Scan for the cell matching the given text and deliver its [x, y] coordinate at center. 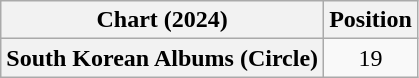
Chart (2024) [162, 20]
19 [371, 58]
Position [371, 20]
South Korean Albums (Circle) [162, 58]
